Scan for the cell matching the given text and deliver its [X, Y] coordinate at center. 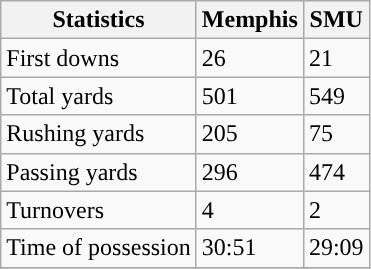
75 [336, 134]
SMU [336, 20]
501 [250, 96]
Total yards [99, 96]
Time of possession [99, 248]
21 [336, 58]
Turnovers [99, 210]
474 [336, 172]
296 [250, 172]
Memphis [250, 20]
549 [336, 96]
4 [250, 210]
26 [250, 58]
Rushing yards [99, 134]
First downs [99, 58]
30:51 [250, 248]
29:09 [336, 248]
Statistics [99, 20]
Passing yards [99, 172]
205 [250, 134]
2 [336, 210]
